Detect which cell encompasses the target text, then output its (x, y) center coordinate. 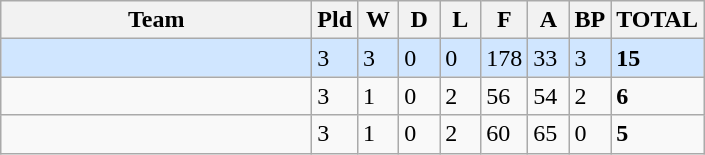
15 (658, 58)
60 (504, 134)
56 (504, 96)
6 (658, 96)
D (420, 20)
A (548, 20)
W (378, 20)
33 (548, 58)
Team (156, 20)
F (504, 20)
65 (548, 134)
L (460, 20)
54 (548, 96)
178 (504, 58)
BP (590, 20)
5 (658, 134)
Pld (335, 20)
TOTAL (658, 20)
